Detect which cell encompasses the target text, then output its [X, Y] center coordinate. 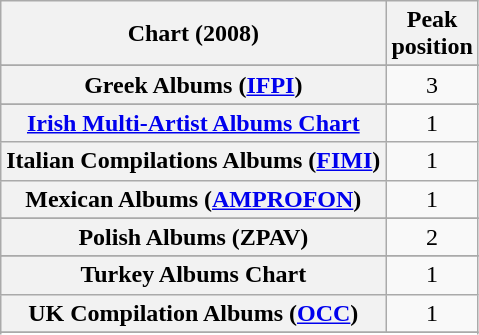
Irish Multi-Artist Albums Chart [194, 123]
Polish Albums (ZPAV) [194, 237]
Turkey Albums Chart [194, 275]
2 [432, 237]
Mexican Albums (AMPROFON) [194, 199]
Greek Albums (IFPI) [194, 85]
Italian Compilations Albums (FIMI) [194, 161]
Peak position [432, 34]
3 [432, 85]
Chart (2008) [194, 34]
UK Compilation Albums (OCC) [194, 313]
